Determine the (X, Y) coordinate at the center of the cell enclosing the given text.  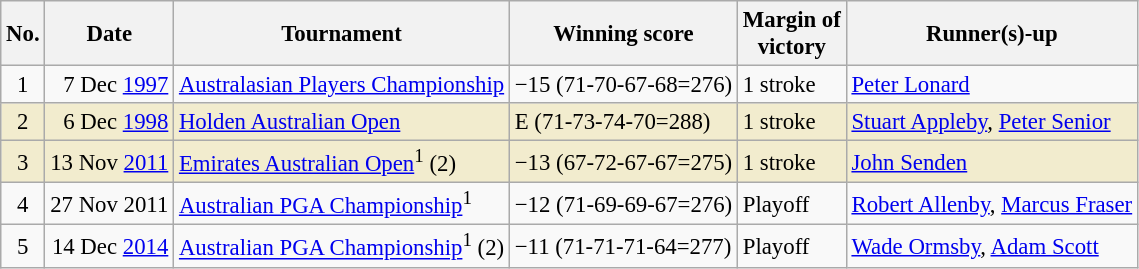
−11 (71-71-71-64=277) (623, 246)
1 (23, 85)
No. (23, 34)
Stuart Appleby, Peter Senior (992, 122)
Runner(s)-up (992, 34)
−15 (71-70-67-68=276) (623, 85)
27 Nov 2011 (110, 204)
−13 (67-72-67-67=275) (623, 162)
Tournament (342, 34)
13 Nov 2011 (110, 162)
John Senden (992, 162)
6 Dec 1998 (110, 122)
Robert Allenby, Marcus Fraser (992, 204)
Australian PGA Championship1 (2) (342, 246)
Margin ofvictory (792, 34)
Holden Australian Open (342, 122)
14 Dec 2014 (110, 246)
2 (23, 122)
Emirates Australian Open1 (2) (342, 162)
Date (110, 34)
7 Dec 1997 (110, 85)
3 (23, 162)
−12 (71-69-69-67=276) (623, 204)
4 (23, 204)
Wade Ormsby, Adam Scott (992, 246)
Winning score (623, 34)
Australian PGA Championship1 (342, 204)
5 (23, 246)
Australasian Players Championship (342, 85)
E (71-73-74-70=288) (623, 122)
Peter Lonard (992, 85)
